Find where the given text appears and provide that cell's center as (x, y) coordinate. 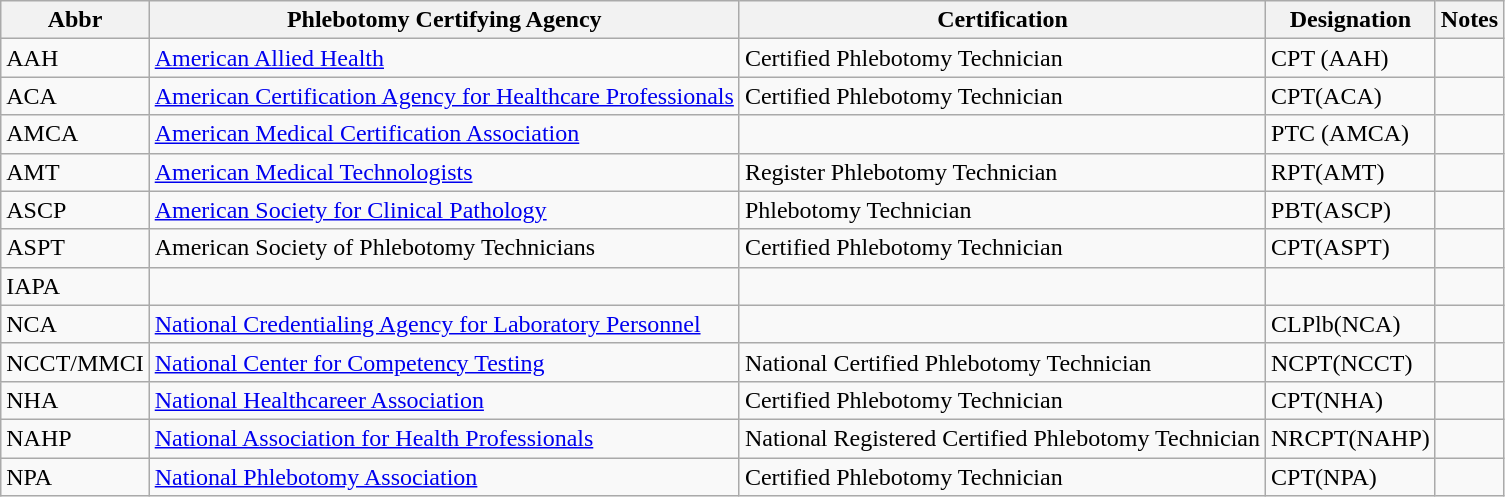
AAH (75, 58)
National Healthcareer Association (444, 400)
NHA (75, 400)
National Certified Phlebotomy Technician (1002, 362)
American Allied Health (444, 58)
IAPA (75, 286)
AMCA (75, 134)
National Registered Certified Phlebotomy Technician (1002, 438)
Designation (1351, 20)
Phlebotomy Technician (1002, 210)
CPT(ASPT) (1351, 248)
CPT (AAH) (1351, 58)
Certification (1002, 20)
CLPlb(NCA) (1351, 324)
American Society of Phlebotomy Technicians (444, 248)
NCA (75, 324)
National Phlebotomy Association (444, 477)
NAHP (75, 438)
American Society for Clinical Pathology (444, 210)
PBT(ASCP) (1351, 210)
PTC (AMCA) (1351, 134)
American Medical Technologists (444, 172)
Notes (1469, 20)
ASCP (75, 210)
NCCT/MMCI (75, 362)
RPT(AMT) (1351, 172)
NPA (75, 477)
AMT (75, 172)
Phlebotomy Certifying Agency (444, 20)
American Certification Agency for Healthcare Professionals (444, 96)
ACA (75, 96)
CPT(NHA) (1351, 400)
National Center for Competency Testing (444, 362)
American Medical Certification Association (444, 134)
CPT(NPA) (1351, 477)
ASPT (75, 248)
NCPT(NCCT) (1351, 362)
National Credentialing Agency for Laboratory Personnel (444, 324)
Register Phlebotomy Technician (1002, 172)
CPT(ACA) (1351, 96)
National Association for Health Professionals (444, 438)
Abbr (75, 20)
NRCPT(NAHP) (1351, 438)
